Pinpoint the cell where the given text exists, returning its [X, Y] midpoint coordinate. 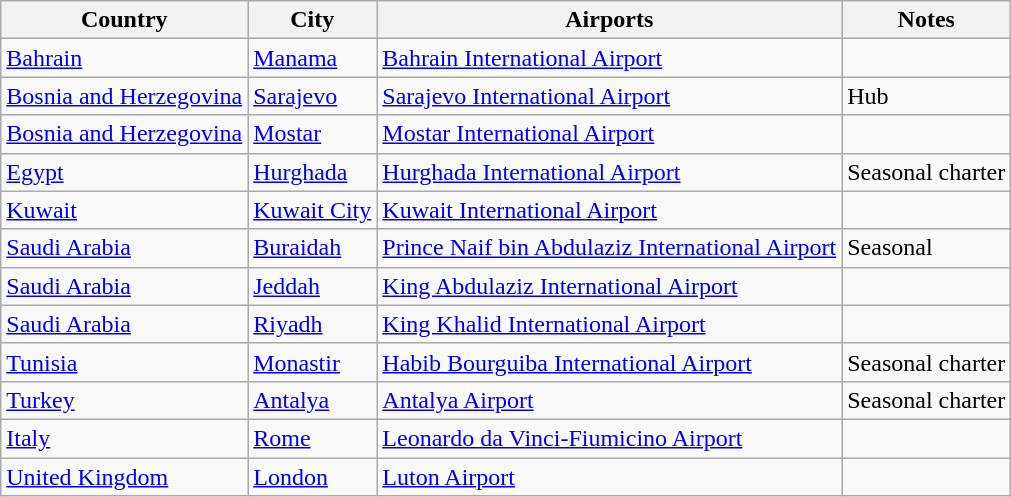
Italy [124, 438]
Buraidah [312, 248]
Egypt [124, 172]
Rome [312, 438]
King Abdulaziz International Airport [610, 286]
United Kingdom [124, 477]
Sarajevo International Airport [610, 96]
Kuwait International Airport [610, 210]
Turkey [124, 400]
Hub [926, 96]
Tunisia [124, 362]
Hurghada International Airport [610, 172]
Jeddah [312, 286]
Bahrain [124, 58]
Monastir [312, 362]
Seasonal [926, 248]
London [312, 477]
Notes [926, 20]
Country [124, 20]
Leonardo da Vinci-Fiumicino Airport [610, 438]
Mostar [312, 134]
Hurghada [312, 172]
Airports [610, 20]
Luton Airport [610, 477]
Manama [312, 58]
Kuwait [124, 210]
Habib Bourguiba International Airport [610, 362]
Riyadh [312, 324]
Bahrain International Airport [610, 58]
City [312, 20]
Mostar International Airport [610, 134]
Antalya Airport [610, 400]
Kuwait City [312, 210]
Prince Naif bin Abdulaziz International Airport [610, 248]
Antalya [312, 400]
Sarajevo [312, 96]
King Khalid International Airport [610, 324]
